Locate the cell with the specified text and output its [x, y] center coordinate. 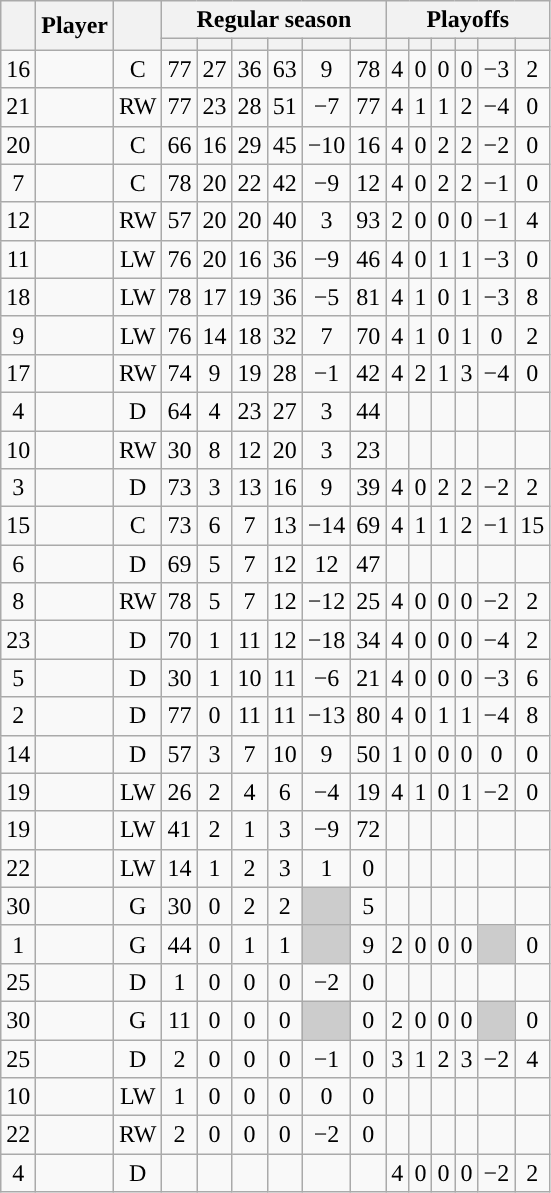
64 [180, 411]
−6 [326, 678]
32 [284, 335]
Regular season [274, 20]
66 [180, 145]
39 [368, 488]
−7 [326, 107]
93 [368, 221]
−18 [326, 640]
41 [180, 830]
−12 [326, 602]
72 [368, 830]
−5 [326, 297]
−14 [326, 526]
47 [368, 564]
46 [368, 259]
40 [284, 221]
45 [284, 145]
80 [368, 716]
74 [180, 373]
51 [284, 107]
Player [75, 26]
26 [180, 792]
−13 [326, 716]
63 [284, 69]
Playoffs [468, 20]
29 [250, 145]
81 [368, 297]
−10 [326, 145]
34 [368, 640]
50 [368, 754]
